Capture the cell that displays the provided text and extract its (x, y) central coordinate. 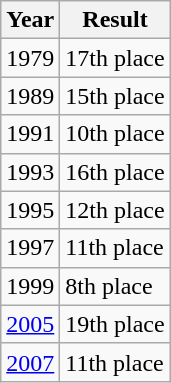
1997 (30, 248)
15th place (115, 96)
1979 (30, 58)
1993 (30, 172)
12th place (115, 210)
Result (115, 20)
2007 (30, 362)
Year (30, 20)
1991 (30, 134)
10th place (115, 134)
19th place (115, 324)
17th place (115, 58)
1989 (30, 96)
8th place (115, 286)
2005 (30, 324)
16th place (115, 172)
1999 (30, 286)
1995 (30, 210)
